Provide the (x, y) coordinate of the cell's center where the given text is located.  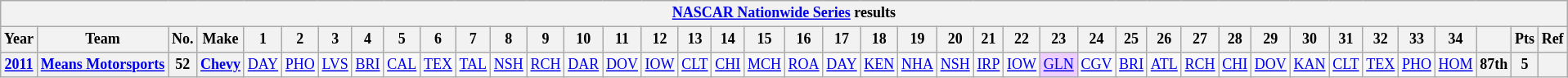
16 (803, 39)
2011 (20, 64)
24 (1096, 39)
14 (728, 39)
KAN (1310, 64)
GLN (1058, 64)
20 (955, 39)
87th (1494, 64)
31 (1346, 39)
21 (988, 39)
TAL (473, 64)
Ref (1552, 39)
30 (1310, 39)
Chevy (221, 64)
7 (473, 39)
11 (622, 39)
CGV (1096, 64)
9 (546, 39)
CAL (402, 64)
28 (1235, 39)
34 (1456, 39)
KEN (879, 64)
19 (918, 39)
NHA (918, 64)
32 (1381, 39)
2 (299, 39)
17 (842, 39)
33 (1417, 39)
26 (1164, 39)
HOM (1456, 64)
Pts (1525, 39)
NASCAR Nationwide Series results (784, 13)
6 (438, 39)
22 (1022, 39)
IRP (988, 64)
Year (20, 39)
12 (659, 39)
1 (263, 39)
ATL (1164, 64)
Team (102, 39)
23 (1058, 39)
Means Motorsports (102, 64)
29 (1271, 39)
4 (368, 39)
25 (1132, 39)
52 (183, 64)
MCH (765, 64)
10 (584, 39)
18 (879, 39)
No. (183, 39)
3 (335, 39)
ROA (803, 64)
Make (221, 39)
15 (765, 39)
13 (695, 39)
LVS (335, 64)
DAR (584, 64)
27 (1200, 39)
8 (509, 39)
